Extract the (X, Y) coordinate from the center of the cell holding the provided text.  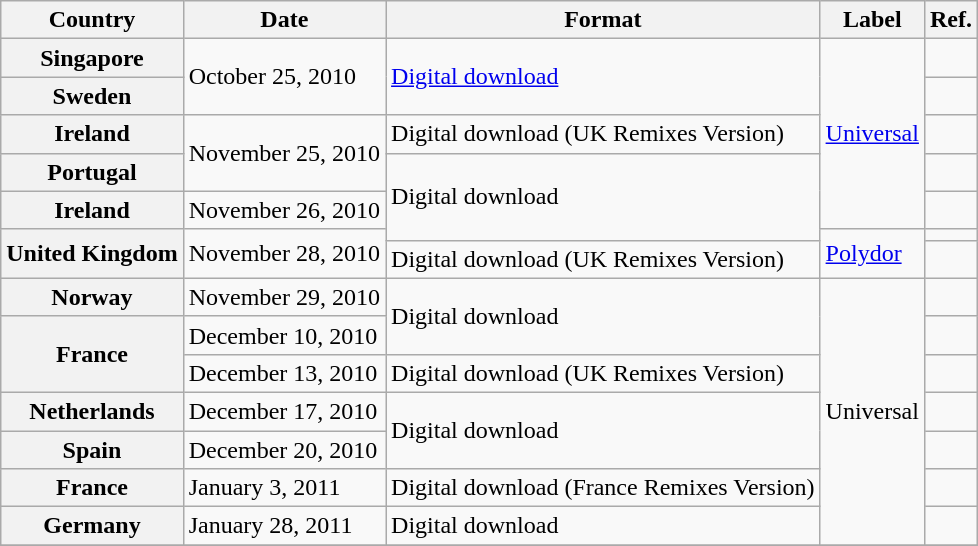
November 25, 2010 (284, 153)
October 25, 2010 (284, 77)
December 20, 2010 (284, 449)
December 10, 2010 (284, 335)
Polydor (872, 254)
Label (872, 20)
December 13, 2010 (284, 373)
Format (604, 20)
Portugal (92, 172)
Digital download (France Remixes Version) (604, 488)
January 28, 2011 (284, 526)
Norway (92, 297)
Country (92, 20)
November 26, 2010 (284, 210)
Spain (92, 449)
December 17, 2010 (284, 411)
Netherlands (92, 411)
United Kingdom (92, 254)
November 28, 2010 (284, 254)
Singapore (92, 58)
Sweden (92, 96)
Ref. (950, 20)
Date (284, 20)
Germany (92, 526)
January 3, 2011 (284, 488)
November 29, 2010 (284, 297)
